Return the [x, y] coordinate for the center point of the cell that contains the specified text.  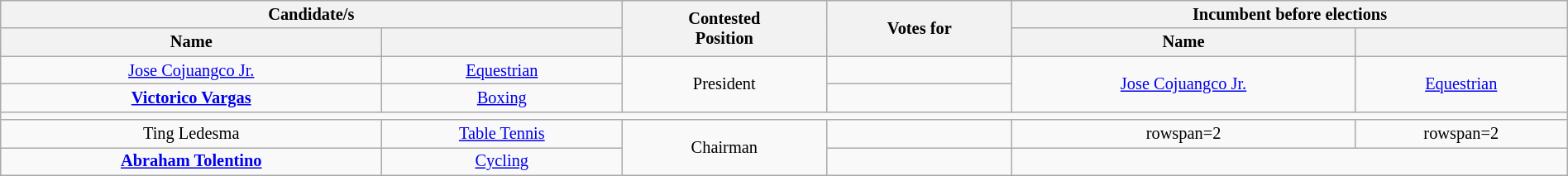
Cycling [502, 161]
Boxing [502, 98]
Victorico Vargas [192, 98]
Chairman [724, 147]
Abraham Tolentino [192, 161]
Ting Ledesma [192, 134]
Table Tennis [502, 134]
Candidate/s [311, 14]
Incumbent before elections [1290, 14]
ContestedPosition [724, 28]
Votes for [920, 28]
President [724, 84]
